Extract the [x, y] coordinate from the center of the cell holding the provided text.  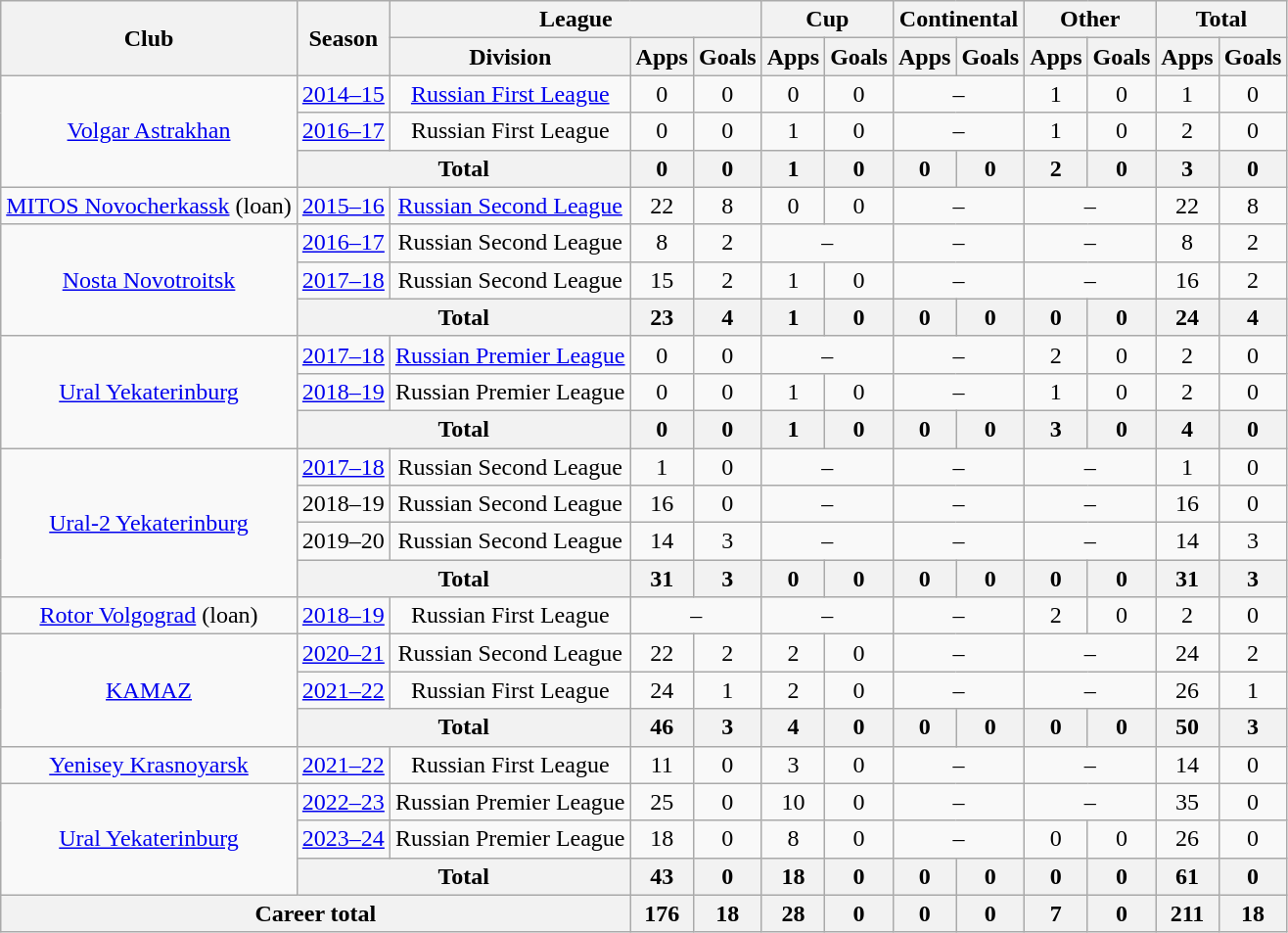
Nosta Novotroitsk [149, 280]
2023–24 [343, 839]
Division [510, 57]
28 [793, 913]
176 [662, 913]
2014–15 [343, 94]
7 [1056, 913]
Continental [958, 20]
MITOS Novocherkassk (loan) [149, 206]
Career total [315, 913]
10 [793, 802]
23 [662, 317]
61 [1187, 876]
2022–23 [343, 802]
211 [1187, 913]
46 [662, 727]
43 [662, 876]
15 [662, 280]
Yenisey Krasnoyarsk [149, 765]
2015–16 [343, 206]
Cup [827, 20]
Volgar Astrakhan [149, 131]
KAMAZ [149, 690]
Other [1090, 20]
Season [343, 38]
2020–21 [343, 653]
Ural-2 Yekaterinburg [149, 523]
Rotor Volgograd (loan) [149, 616]
50 [1187, 727]
League [575, 20]
11 [662, 765]
35 [1187, 802]
2019–20 [343, 541]
Club [149, 38]
25 [662, 802]
